Find where the given text appears and provide that cell's center as [X, Y] coordinate. 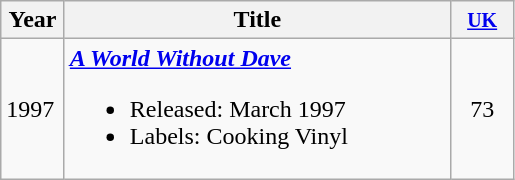
73 [482, 109]
Year [33, 20]
UK [482, 20]
Title [257, 20]
A World Without DaveReleased: March 1997Labels: Cooking Vinyl [257, 109]
1997 [33, 109]
